For the text-containing cell, return its midpoint in (x, y) coordinate format. 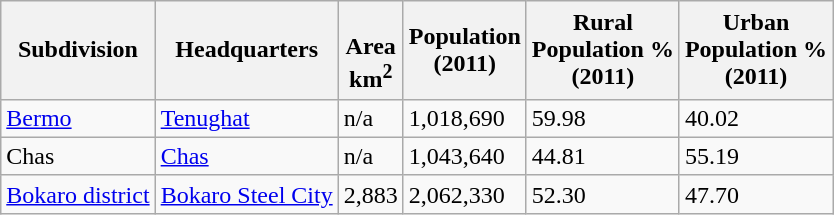
40.02 (756, 118)
Headquarters (246, 50)
2,062,330 (464, 194)
44.81 (602, 156)
Urban Population % (2011) (756, 50)
RuralPopulation %(2011) (602, 50)
1,018,690 (464, 118)
Bokaro district (78, 194)
Bokaro Steel City (246, 194)
Population(2011) (464, 50)
2,883 (370, 194)
55.19 (756, 156)
47.70 (756, 194)
Tenughat (246, 118)
1,043,640 (464, 156)
59.98 (602, 118)
Areakm2 (370, 50)
52.30 (602, 194)
Subdivision (78, 50)
Bermo (78, 118)
